Identify which cell holds the provided text, then report its [x, y] central coordinate. 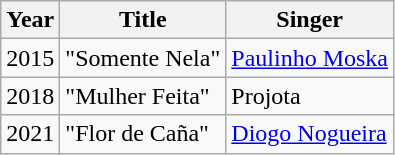
Diogo Nogueira [310, 134]
"Somente Nela" [143, 58]
Projota [310, 96]
2018 [30, 96]
Year [30, 20]
Paulinho Moska [310, 58]
"Flor de Caña" [143, 134]
Singer [310, 20]
2015 [30, 58]
2021 [30, 134]
"Mulher Feita" [143, 96]
Title [143, 20]
